Output the (X, Y) coordinate of the center of the cell containing the given text.  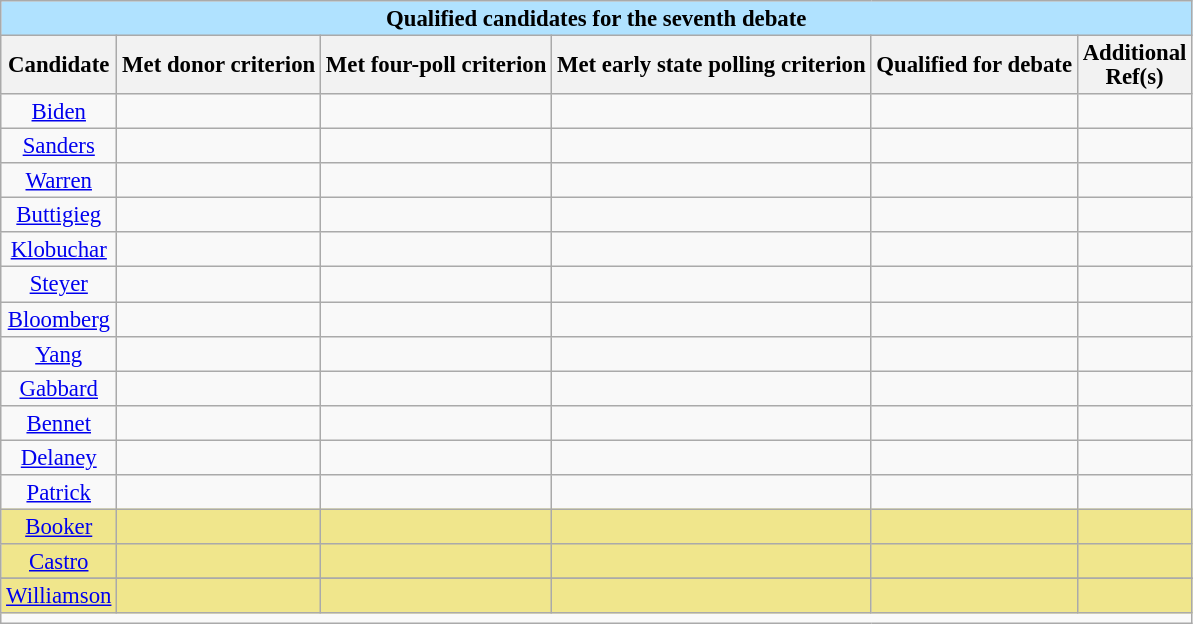
Klobuchar (59, 250)
Steyer (59, 284)
Candidate (59, 66)
Met four-poll criterion (436, 66)
Delaney (59, 458)
Castro (59, 562)
Sanders (59, 146)
Buttigieg (59, 216)
Patrick (59, 492)
Yang (59, 354)
Bloomberg (59, 320)
Gabbard (59, 388)
Bennet (59, 422)
Met donor criterion (219, 66)
Qualified for debate (974, 66)
Met early state polling criterion (712, 66)
Biden (59, 112)
Qualified candidates for the seventh debate (596, 18)
Warren (59, 180)
Williamson (59, 596)
Booker (59, 526)
AdditionalRef(s) (1134, 66)
